Identify which cell holds the provided text, then report its (X, Y) central coordinate. 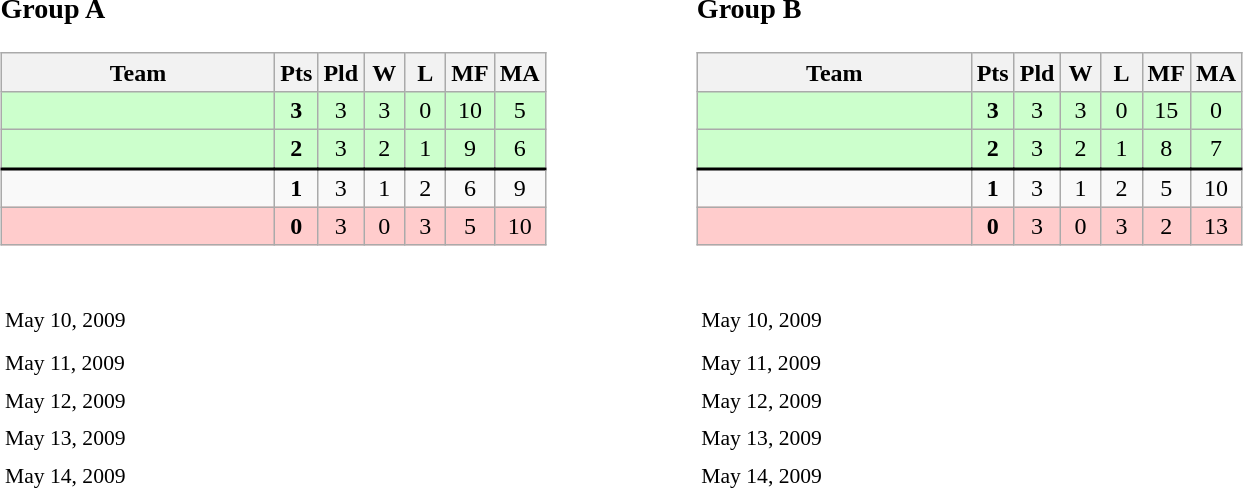
May 13, 2009 (312, 438)
May 11, 2009 (312, 363)
May 10, 2009 (312, 320)
13 (1216, 226)
15 (1166, 110)
7 (1216, 150)
May 12, 2009 (312, 401)
8 (1166, 150)
